Locate the cell with the specified text and output its [x, y] center coordinate. 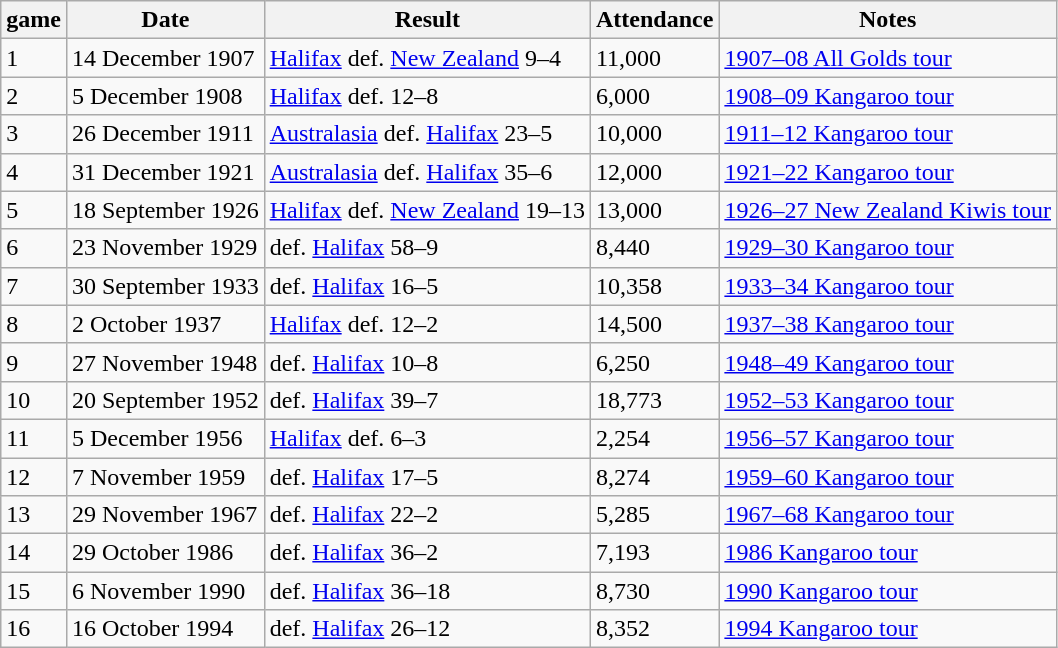
def. Halifax 39–7 [427, 400]
Australasia def. Halifax 23–5 [427, 134]
6 November 1990 [165, 591]
Halifax def. 6–3 [427, 438]
2,254 [654, 438]
1908–09 Kangaroo tour [888, 96]
Australasia def. Halifax 35–6 [427, 172]
30 September 1933 [165, 286]
Notes [888, 20]
7 November 1959 [165, 477]
12,000 [654, 172]
8,730 [654, 591]
def. Halifax 22–2 [427, 515]
10 [34, 400]
Date [165, 20]
1937–38 Kangaroo tour [888, 324]
1990 Kangaroo tour [888, 591]
12 [34, 477]
1929–30 Kangaroo tour [888, 248]
5,285 [654, 515]
1907–08 All Golds tour [888, 58]
def. Halifax 36–2 [427, 553]
5 [34, 210]
23 November 1929 [165, 248]
game [34, 20]
8,274 [654, 477]
1911–12 Kangaroo tour [888, 134]
8,440 [654, 248]
1956–57 Kangaroo tour [888, 438]
14,500 [654, 324]
1948–49 Kangaroo tour [888, 362]
7,193 [654, 553]
1 [34, 58]
3 [34, 134]
def. Halifax 17–5 [427, 477]
5 December 1956 [165, 438]
10,000 [654, 134]
2 [34, 96]
16 [34, 629]
1921–22 Kangaroo tour [888, 172]
18 September 1926 [165, 210]
9 [34, 362]
27 November 1948 [165, 362]
29 November 1967 [165, 515]
8 [34, 324]
2 October 1937 [165, 324]
29 October 1986 [165, 553]
26 December 1911 [165, 134]
6 [34, 248]
Result [427, 20]
1959–60 Kangaroo tour [888, 477]
Halifax def. New Zealand 9–4 [427, 58]
16 October 1994 [165, 629]
Halifax def. 12–2 [427, 324]
def. Halifax 16–5 [427, 286]
1967–68 Kangaroo tour [888, 515]
8,352 [654, 629]
Halifax def. 12–8 [427, 96]
1926–27 New Zealand Kiwis tour [888, 210]
def. Halifax 26–12 [427, 629]
11 [34, 438]
7 [34, 286]
11,000 [654, 58]
1933–34 Kangaroo tour [888, 286]
14 [34, 553]
Halifax def. New Zealand 19–13 [427, 210]
1994 Kangaroo tour [888, 629]
1952–53 Kangaroo tour [888, 400]
13 [34, 515]
6,000 [654, 96]
def. Halifax 36–18 [427, 591]
5 December 1908 [165, 96]
15 [34, 591]
1986 Kangaroo tour [888, 553]
Attendance [654, 20]
31 December 1921 [165, 172]
14 December 1907 [165, 58]
13,000 [654, 210]
4 [34, 172]
18,773 [654, 400]
def. Halifax 58–9 [427, 248]
6,250 [654, 362]
20 September 1952 [165, 400]
10,358 [654, 286]
def. Halifax 10–8 [427, 362]
